Find where the given text appears and provide that cell's center as (x, y) coordinate. 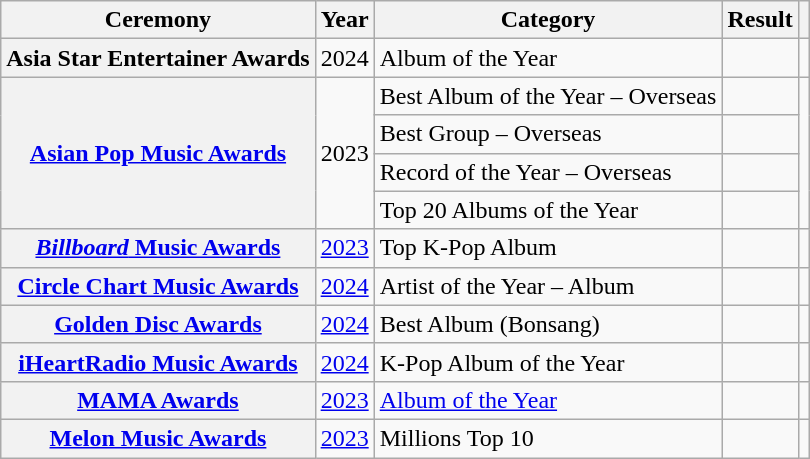
Result (760, 20)
MAMA Awards (158, 400)
Circle Chart Music Awards (158, 286)
Ceremony (158, 20)
Asia Star Entertainer Awards (158, 58)
Top K-Pop Album (548, 248)
Category (548, 20)
Best Album (Bonsang) (548, 324)
Best Album of the Year – Overseas (548, 96)
Record of the Year – Overseas (548, 172)
K-Pop Album of the Year (548, 362)
Golden Disc Awards (158, 324)
Billboard Music Awards (158, 248)
Year (344, 20)
Melon Music Awards (158, 438)
Asian Pop Music Awards (158, 153)
Artist of the Year – Album (548, 286)
Top 20 Albums of the Year (548, 210)
Millions Top 10 (548, 438)
Best Group – Overseas (548, 134)
iHeartRadio Music Awards (158, 362)
